From the cell containing the given text, extract its center point as (x, y) coordinate. 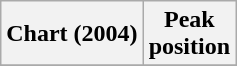
Peakposition (189, 34)
Chart (2004) (72, 34)
